From the cell containing the given text, extract its center point as [X, Y] coordinate. 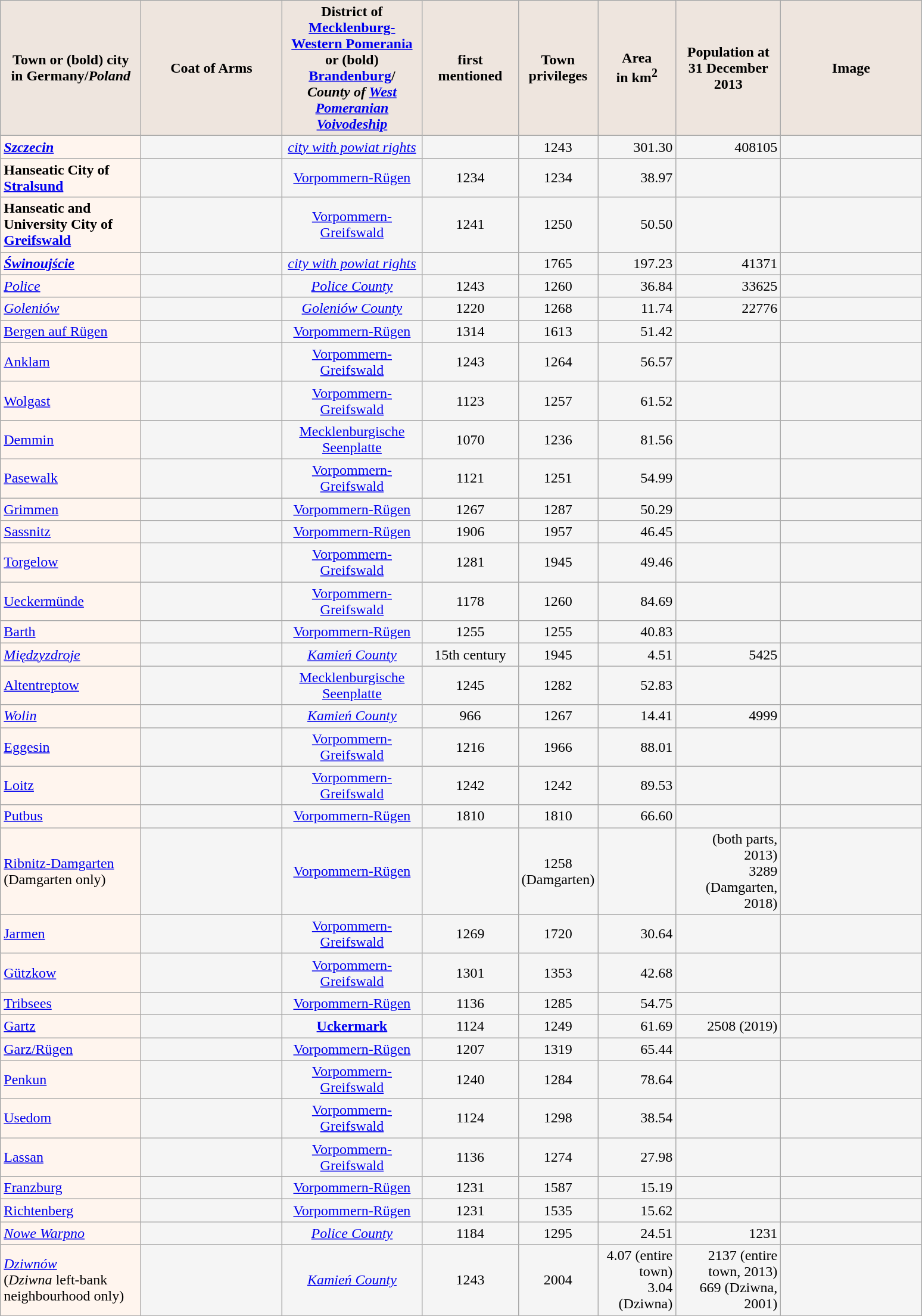
2004 [558, 1280]
1251 [558, 478]
4.51 [637, 655]
50.50 [637, 225]
966 [471, 716]
Penkun [71, 1079]
1287 [558, 509]
56.57 [637, 362]
78.64 [637, 1079]
49.46 [637, 562]
Population at 31 December 2013 [728, 68]
Lassan [71, 1157]
15th century [471, 655]
1240 [471, 1079]
Goleniów [71, 309]
1281 [471, 562]
Tribsees [71, 1003]
Area in km2 [637, 68]
40.83 [637, 632]
1298 [558, 1119]
54.75 [637, 1003]
first mentioned [471, 68]
42.68 [637, 972]
54.99 [637, 478]
1245 [471, 685]
30.64 [637, 934]
1249 [558, 1026]
36.84 [637, 286]
14.41 [637, 716]
Town or (bold) city in Germany/Poland [71, 68]
Hanseatic and University City of Greifswald [71, 225]
15.19 [637, 1188]
1236 [558, 440]
Dziwnów (Dziwna left-bank neighbourhood only) [71, 1280]
Pasewalk [71, 478]
Altentreptow [71, 685]
1285 [558, 1003]
46.45 [637, 532]
Franzburg [71, 1188]
65.44 [637, 1049]
Richtenberg [71, 1211]
Szczecin [71, 147]
Coat of Arms [211, 68]
Wolgast [71, 400]
66.60 [637, 816]
84.69 [637, 602]
301.30 [637, 147]
1250 [558, 225]
Ribnitz-Damgarten (Damgarten only) [71, 871]
1720 [558, 934]
408105 [728, 147]
Police [71, 286]
22776 [728, 309]
Image [851, 68]
197.23 [637, 263]
1587 [558, 1188]
1284 [558, 1079]
Putbus [71, 816]
Jarmen [71, 934]
1957 [558, 532]
1268 [558, 309]
24.51 [637, 1233]
50.29 [637, 509]
1178 [471, 602]
Gützkow [71, 972]
Town privileges [558, 68]
1220 [471, 309]
1258 (Damgarten) [558, 871]
1121 [471, 478]
27.98 [637, 1157]
1353 [558, 972]
1184 [471, 1233]
1241 [471, 225]
1264 [558, 362]
1301 [471, 972]
1535 [558, 1211]
Usedom [71, 1119]
38.54 [637, 1119]
1765 [558, 263]
1257 [558, 400]
1216 [471, 747]
Świnoujście [71, 263]
1613 [558, 331]
Uckermark [352, 1026]
Międzyzdroje [71, 655]
1295 [558, 1233]
1070 [471, 440]
2137 (entire town, 2013) 669 (Dziwna, 2001) [728, 1280]
1269 [471, 934]
1207 [471, 1049]
Goleniów County [352, 309]
District of Mecklenburg-Western Pomerania or (bold) Brandenburg/County of West Pomeranian Voivodeship [352, 68]
38.97 [637, 178]
Demmin [71, 440]
11.74 [637, 309]
Ueckermünde [71, 602]
4999 [728, 716]
51.42 [637, 331]
Wolin [71, 716]
Barth [71, 632]
Loitz [71, 785]
15.62 [637, 1211]
41371 [728, 263]
1906 [471, 532]
(both parts, 2013) 3289 (Damgarten, 2018) [728, 871]
Hanseatic City of Stralsund [71, 178]
81.56 [637, 440]
Nowe Warpno [71, 1233]
61.69 [637, 1026]
88.01 [637, 747]
33625 [728, 286]
1966 [558, 747]
5425 [728, 655]
Bergen auf Rügen [71, 331]
Eggesin [71, 747]
52.83 [637, 685]
Garz/Rügen [71, 1049]
Torgelow [71, 562]
61.52 [637, 400]
4.07 (entire town) 3.04 (Dziwna) [637, 1280]
Anklam [71, 362]
1274 [558, 1157]
2508 (2019) [728, 1026]
1282 [558, 685]
89.53 [637, 785]
1319 [558, 1049]
Gartz [71, 1026]
Sassnitz [71, 532]
Grimmen [71, 509]
1314 [471, 331]
1123 [471, 400]
